From the cell containing the given text, extract its center point as [X, Y] coordinate. 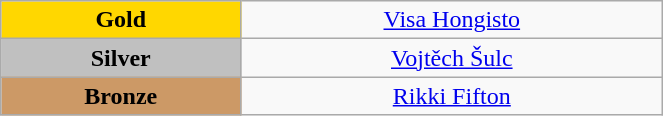
Silver [121, 58]
Rikki Fifton [452, 96]
Visa Hongisto [452, 20]
Vojtěch Šulc [452, 58]
Gold [121, 20]
Bronze [121, 96]
